Locate the cell with the specified text and output its [X, Y] center coordinate. 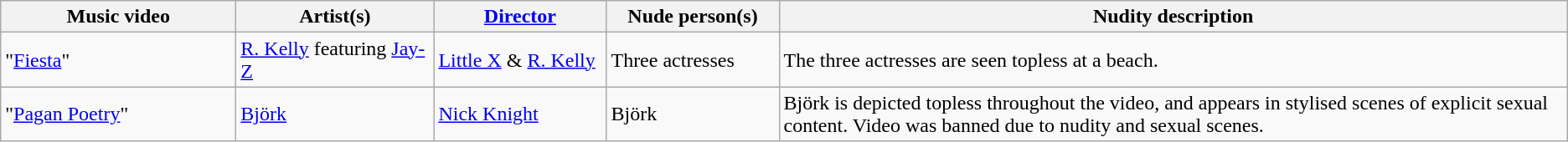
Three actresses [693, 60]
Nick Knight [520, 114]
Nudity description [1173, 17]
Nude person(s) [693, 17]
The three actresses are seen topless at a beach. [1173, 60]
Little X & R. Kelly [520, 60]
"Fiesta" [119, 60]
Artist(s) [335, 17]
Director [520, 17]
R. Kelly featuring Jay-Z [335, 60]
"Pagan Poetry" [119, 114]
Music video [119, 17]
